Provide the [x, y] coordinate of the cell's center where the given text is located.  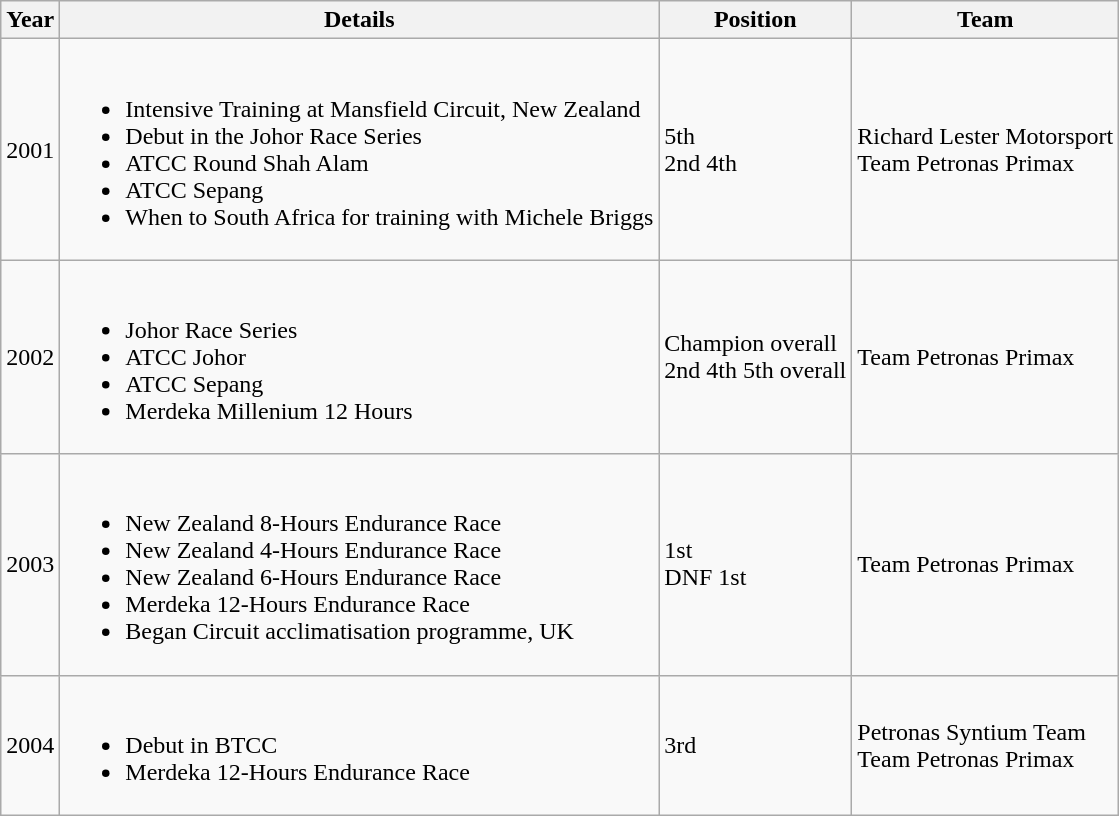
1stDNF 1st [756, 564]
2004 [30, 745]
Champion overall2nd 4th 5th overall [756, 357]
2003 [30, 564]
Year [30, 20]
Team [986, 20]
3rd [756, 745]
Johor Race SeriesATCC JohorATCC SepangMerdeka Millenium 12 Hours [360, 357]
Richard Lester MotorsportTeam Petronas Primax [986, 150]
5th2nd 4th [756, 150]
Petronas Syntium TeamTeam Petronas Primax [986, 745]
2001 [30, 150]
2002 [30, 357]
Debut in BTCCMerdeka 12-Hours Endurance Race [360, 745]
Details [360, 20]
Position [756, 20]
